Identify which cell holds the provided text, then report its (X, Y) central coordinate. 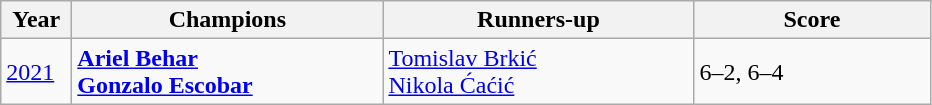
Runners-up (538, 20)
Year (36, 20)
Ariel Behar Gonzalo Escobar (228, 72)
2021 (36, 72)
6–2, 6–4 (812, 72)
Champions (228, 20)
Tomislav Brkić Nikola Ćaćić (538, 72)
Score (812, 20)
